Capture the cell that displays the provided text and extract its (X, Y) central coordinate. 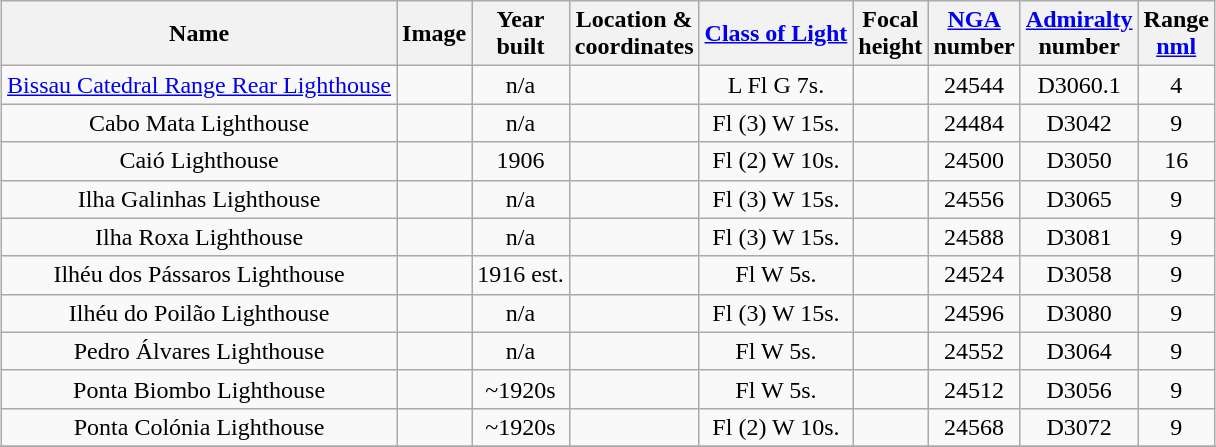
1916 est. (521, 275)
24588 (974, 237)
24500 (974, 161)
D3058 (1079, 275)
D3064 (1079, 351)
D3060.1 (1079, 85)
24556 (974, 199)
D3050 (1079, 161)
Class of Light (776, 34)
D3080 (1079, 313)
24596 (974, 313)
L Fl G 7s. (776, 85)
Ponta Biombo Lighthouse (200, 389)
24552 (974, 351)
24512 (974, 389)
Ilhéu dos Pássaros Lighthouse (200, 275)
Location & coordinates (634, 34)
4 (1176, 85)
24568 (974, 427)
D3056 (1079, 389)
Name (200, 34)
Ilha Roxa Lighthouse (200, 237)
Bissau Catedral Range Rear Lighthouse (200, 85)
24544 (974, 85)
D3042 (1079, 123)
24484 (974, 123)
Caió Lighthouse (200, 161)
Rangenml (1176, 34)
Ponta Colónia Lighthouse (200, 427)
D3065 (1079, 199)
1906 (521, 161)
NGAnumber (974, 34)
Focalheight (890, 34)
Yearbuilt (521, 34)
Ilhéu do Poilão Lighthouse (200, 313)
Ilha Galinhas Lighthouse (200, 199)
D3081 (1079, 237)
Pedro Álvares Lighthouse (200, 351)
Cabo Mata Lighthouse (200, 123)
D3072 (1079, 427)
Admiraltynumber (1079, 34)
Image (434, 34)
24524 (974, 275)
16 (1176, 161)
